Provide the (X, Y) coordinate of the cell's center where the given text is located.  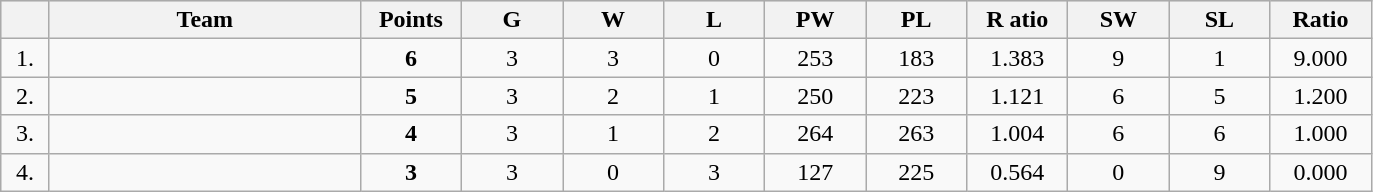
0.000 (1320, 172)
2. (26, 96)
W (612, 20)
G (512, 20)
PW (816, 20)
SW (1118, 20)
1.000 (1320, 134)
264 (816, 134)
4 (410, 134)
9.000 (1320, 58)
3. (26, 134)
PL (916, 20)
1.004 (1018, 134)
225 (916, 172)
Team (204, 20)
Points (410, 20)
1.383 (1018, 58)
223 (916, 96)
1.121 (1018, 96)
253 (816, 58)
4. (26, 172)
L (714, 20)
263 (916, 134)
SL (1220, 20)
R atio (1018, 20)
0.564 (1018, 172)
183 (916, 58)
Ratio (1320, 20)
250 (816, 96)
127 (816, 172)
1. (26, 58)
1.200 (1320, 96)
